Extract the (x, y) coordinate from the center of the cell holding the provided text.  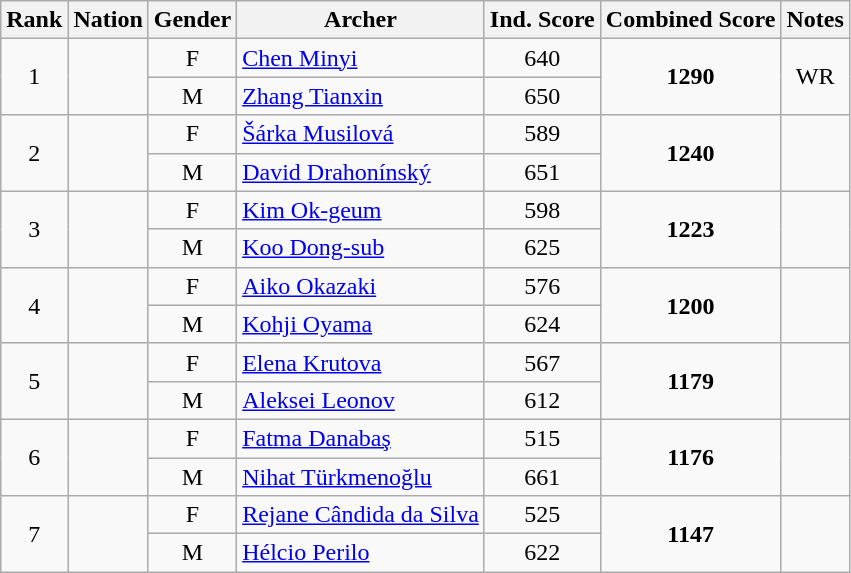
1147 (690, 534)
1200 (690, 305)
Hélcio Perilo (361, 553)
Combined Score (690, 20)
Nihat Türkmenoğlu (361, 477)
Rank (34, 20)
1176 (690, 457)
Nation (108, 20)
Zhang Tianxin (361, 96)
567 (542, 362)
Fatma Danabaş (361, 438)
Archer (361, 20)
661 (542, 477)
Elena Krutova (361, 362)
6 (34, 457)
Šárka Musilová (361, 134)
622 (542, 553)
1179 (690, 381)
Rejane Cândida da Silva (361, 515)
Aiko Okazaki (361, 286)
3 (34, 229)
576 (542, 286)
589 (542, 134)
1240 (690, 153)
651 (542, 172)
Kim Ok-geum (361, 210)
625 (542, 248)
Kohji Oyama (361, 324)
2 (34, 153)
1 (34, 77)
525 (542, 515)
4 (34, 305)
650 (542, 96)
5 (34, 381)
7 (34, 534)
612 (542, 400)
598 (542, 210)
Notes (815, 20)
David Drahonínský (361, 172)
Chen Minyi (361, 58)
640 (542, 58)
624 (542, 324)
Ind. Score (542, 20)
WR (815, 77)
Aleksei Leonov (361, 400)
Gender (192, 20)
515 (542, 438)
1290 (690, 77)
Koo Dong-sub (361, 248)
1223 (690, 229)
